Capture the cell that displays the provided text and extract its (x, y) central coordinate. 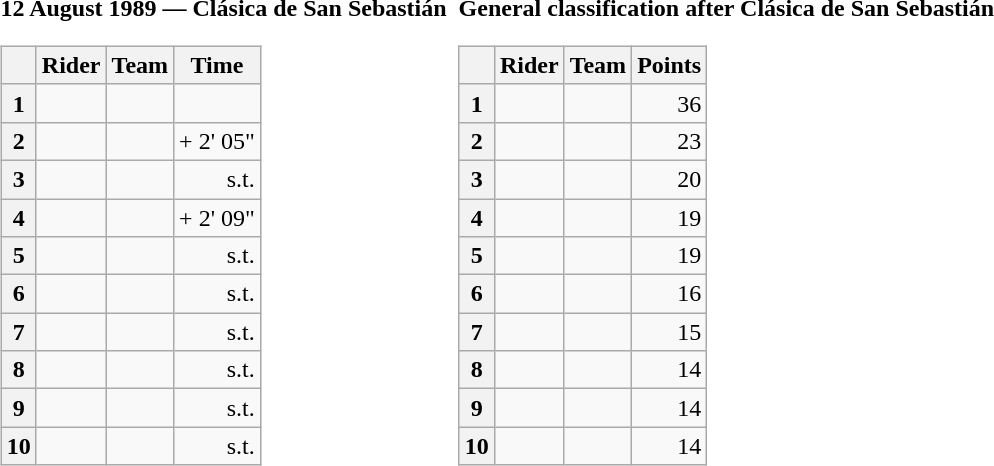
+ 2' 05" (218, 141)
23 (670, 141)
15 (670, 332)
16 (670, 294)
Points (670, 65)
+ 2' 09" (218, 217)
20 (670, 179)
36 (670, 103)
Time (218, 65)
